Identify which cell holds the provided text, then report its (X, Y) central coordinate. 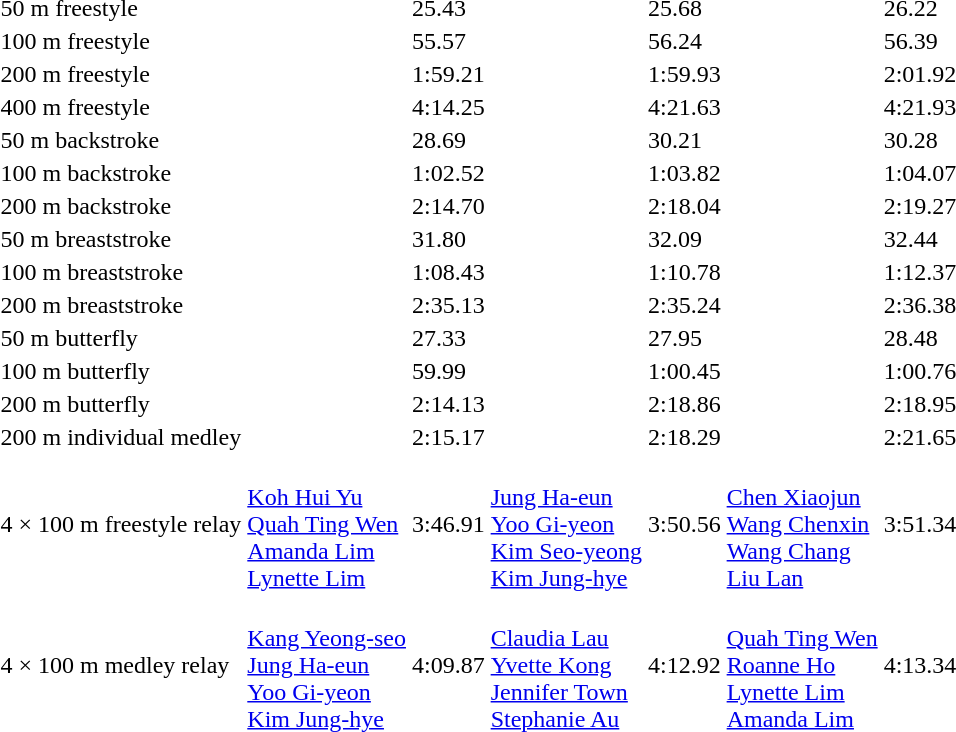
2:18.04 (684, 206)
1:10.78 (684, 272)
30.21 (684, 140)
4:14.25 (448, 107)
27.95 (684, 338)
1:59.93 (684, 74)
2:14.70 (448, 206)
56.24 (684, 41)
1:08.43 (448, 272)
1:02.52 (448, 173)
1:03.82 (684, 173)
3:46.91 (448, 524)
Chen XiaojunWang ChenxinWang ChangLiu Lan (802, 524)
4:21.63 (684, 107)
1:59.21 (448, 74)
59.99 (448, 371)
28.69 (448, 140)
55.57 (448, 41)
2:35.13 (448, 305)
2:35.24 (684, 305)
3:50.56 (684, 524)
32.09 (684, 239)
Jung Ha-eunYoo Gi-yeonKim Seo-yeongKim Jung-hye (566, 524)
31.80 (448, 239)
Koh Hui YuQuah Ting WenAmanda LimLynette Lim (327, 524)
2:18.86 (684, 404)
27.33 (448, 338)
2:15.17 (448, 437)
1:00.45 (684, 371)
2:18.29 (684, 437)
2:14.13 (448, 404)
